Scan for the cell matching the given text and deliver its [X, Y] coordinate at center. 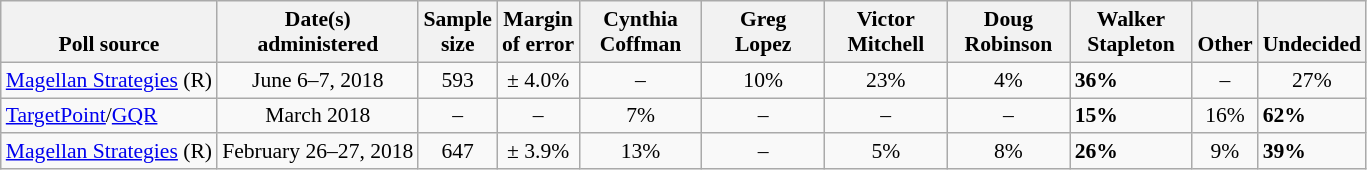
TargetPoint/GQR [109, 116]
26% [1132, 152]
± 3.9% [538, 152]
± 4.0% [538, 80]
4% [1008, 80]
Other [1224, 32]
36% [1132, 80]
23% [886, 80]
62% [1312, 116]
Poll source [109, 32]
March 2018 [318, 116]
39% [1312, 152]
10% [764, 80]
DougRobinson [1008, 32]
Date(s)administered [318, 32]
27% [1312, 80]
June 6–7, 2018 [318, 80]
CynthiaCoffman [640, 32]
593 [457, 80]
647 [457, 152]
GregLopez [764, 32]
16% [1224, 116]
5% [886, 152]
7% [640, 116]
13% [640, 152]
Undecided [1312, 32]
Samplesize [457, 32]
WalkerStapleton [1132, 32]
VictorMitchell [886, 32]
8% [1008, 152]
9% [1224, 152]
Marginof error [538, 32]
February 26–27, 2018 [318, 152]
15% [1132, 116]
